Scan for the cell matching the given text and deliver its (x, y) coordinate at center. 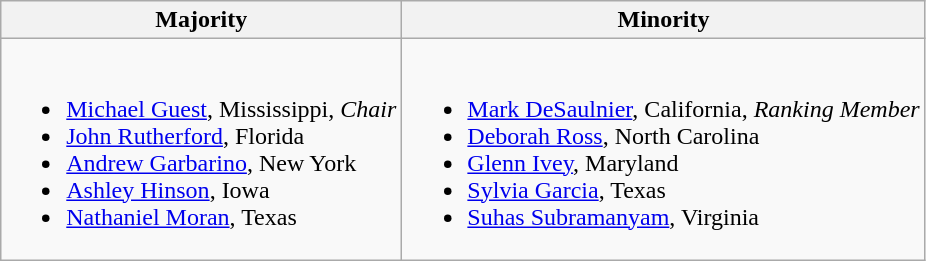
Mark DeSaulnier, California, Ranking MemberDeborah Ross, North CarolinaGlenn Ivey, MarylandSylvia Garcia, TexasSuhas Subramanyam, Virginia (664, 150)
Minority (664, 20)
Majority (202, 20)
Michael Guest, Mississippi, ChairJohn Rutherford, FloridaAndrew Garbarino, New YorkAshley Hinson, IowaNathaniel Moran, Texas (202, 150)
